For the text-containing cell, return its midpoint in [X, Y] coordinate format. 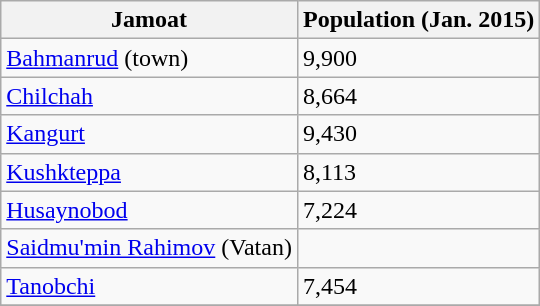
Jamoat [150, 20]
7,454 [418, 286]
Tanobchi [150, 286]
Chilchah [150, 96]
Husaynobod [150, 210]
Kangurt [150, 134]
9,900 [418, 58]
8,113 [418, 172]
8,664 [418, 96]
Kushkteppa [150, 172]
9,430 [418, 134]
Population (Jan. 2015) [418, 20]
Saidmu'min Rahimov (Vatan) [150, 248]
Bahmanrud (town) [150, 58]
7,224 [418, 210]
